Find where the given text appears and provide that cell's center as (X, Y) coordinate. 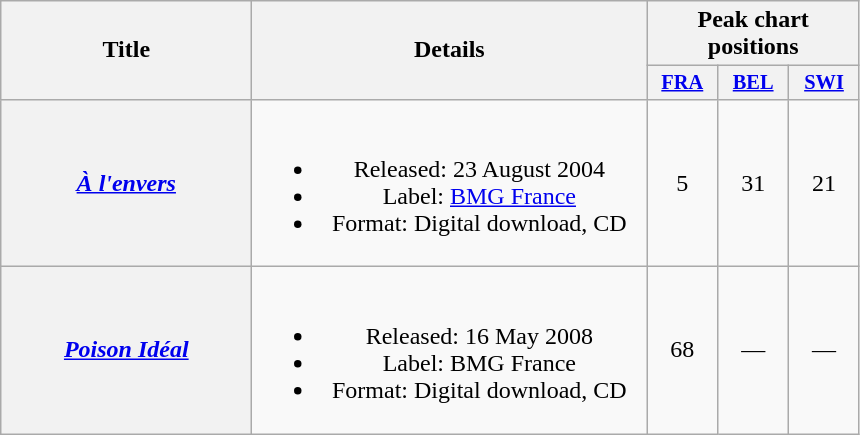
SWI (824, 83)
5 (682, 182)
Released: 16 May 2008Label: BMG FranceFormat: Digital download, CD (450, 350)
Released: 23 August 2004Label: BMG FranceFormat: Digital download, CD (450, 182)
Details (450, 50)
21 (824, 182)
68 (682, 350)
À l'envers (126, 182)
Peak chart positions (754, 34)
BEL (754, 83)
Poison Idéal (126, 350)
31 (754, 182)
FRA (682, 83)
Title (126, 50)
